Capture the cell that displays the provided text and extract its [x, y] central coordinate. 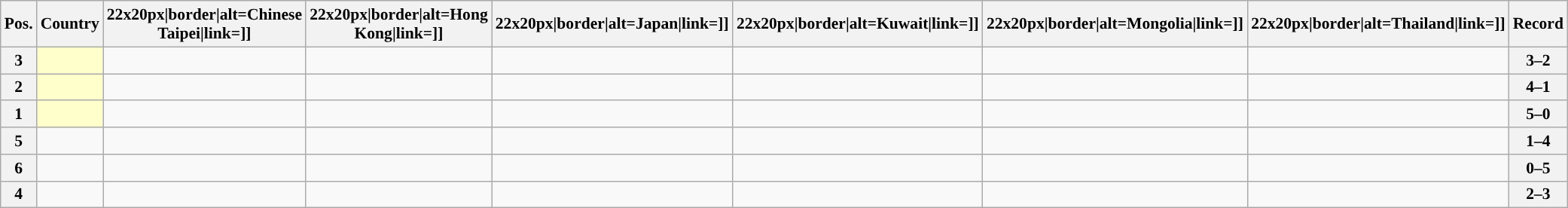
Pos. [19, 24]
4–1 [1538, 87]
1–4 [1538, 141]
Country [70, 24]
6 [19, 168]
5 [19, 141]
3 [19, 60]
Record [1538, 24]
2–3 [1538, 194]
22x20px|border|alt=Hong Kong|link=]] [399, 24]
2 [19, 87]
4 [19, 194]
22x20px|border|alt=Chinese Taipei|link=]] [205, 24]
22x20px|border|alt=Thailand|link=]] [1378, 24]
22x20px|border|alt=Kuwait|link=]] [858, 24]
1 [19, 115]
22x20px|border|alt=Mongolia|link=]] [1115, 24]
0–5 [1538, 168]
5–0 [1538, 115]
3–2 [1538, 60]
22x20px|border|alt=Japan|link=]] [612, 24]
